Capture the cell that displays the provided text and extract its [x, y] central coordinate. 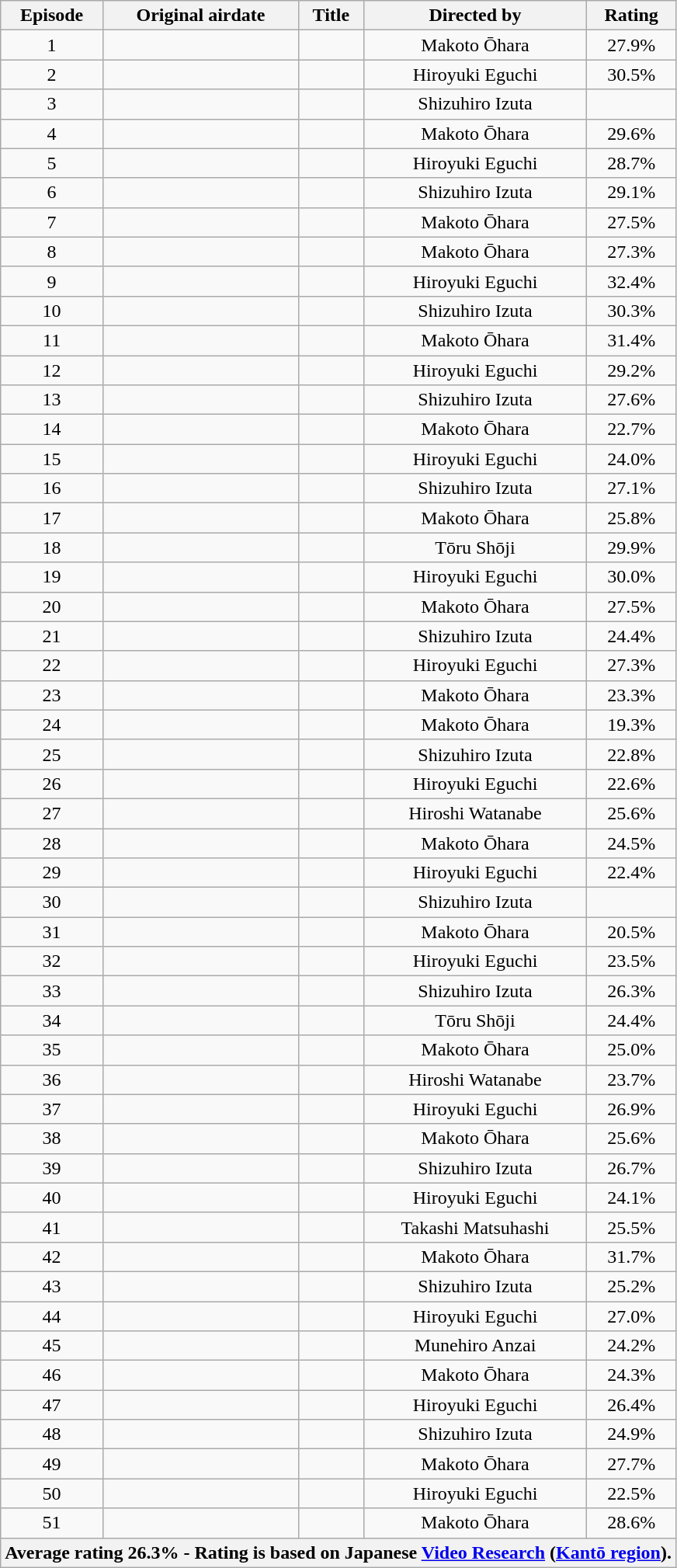
18 [52, 548]
43 [52, 1286]
39 [52, 1168]
14 [52, 429]
24.2% [632, 1346]
29.9% [632, 548]
17 [52, 518]
36 [52, 1080]
29.6% [632, 134]
27 [52, 813]
34 [52, 1020]
51 [52, 1523]
22 [52, 666]
24 [52, 725]
11 [52, 340]
24.1% [632, 1198]
10 [52, 311]
33 [52, 991]
22.8% [632, 754]
20.5% [632, 932]
19 [52, 577]
47 [52, 1405]
30.5% [632, 75]
22.6% [632, 784]
29 [52, 873]
38 [52, 1139]
7 [52, 222]
24.0% [632, 459]
Rating [632, 16]
25.8% [632, 518]
25.5% [632, 1227]
23.5% [632, 961]
1 [52, 45]
26.3% [632, 991]
24.5% [632, 843]
9 [52, 281]
41 [52, 1227]
27.0% [632, 1316]
6 [52, 193]
13 [52, 400]
19.3% [632, 725]
25.2% [632, 1286]
26.4% [632, 1405]
31.4% [632, 340]
29.1% [632, 193]
Directed by [475, 16]
Original airdate [200, 16]
5 [52, 163]
Average rating 26.3% - Rating is based on Japanese Video Research (Kantō region). [338, 1552]
44 [52, 1316]
25.0% [632, 1050]
21 [52, 636]
8 [52, 252]
42 [52, 1257]
3 [52, 104]
28 [52, 843]
23.3% [632, 695]
22.4% [632, 873]
28.7% [632, 163]
20 [52, 607]
27.6% [632, 400]
16 [52, 488]
22.5% [632, 1493]
26.7% [632, 1168]
12 [52, 370]
49 [52, 1464]
40 [52, 1198]
35 [52, 1050]
48 [52, 1434]
25 [52, 754]
45 [52, 1346]
27.1% [632, 488]
23 [52, 695]
30.0% [632, 577]
24.3% [632, 1375]
Episode [52, 16]
29.2% [632, 370]
Takashi Matsuhashi [475, 1227]
22.7% [632, 429]
24.9% [632, 1434]
31 [52, 932]
Title [331, 16]
26 [52, 784]
15 [52, 459]
4 [52, 134]
2 [52, 75]
28.6% [632, 1523]
46 [52, 1375]
27.7% [632, 1464]
30 [52, 902]
32 [52, 961]
Munehiro Anzai [475, 1346]
50 [52, 1493]
27.9% [632, 45]
37 [52, 1109]
32.4% [632, 281]
30.3% [632, 311]
23.7% [632, 1080]
26.9% [632, 1109]
31.7% [632, 1257]
